Find where the given text appears and provide that cell's center as (X, Y) coordinate. 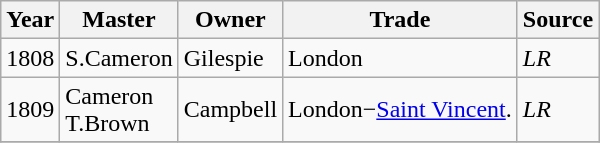
Gilespie (230, 58)
London (400, 58)
Owner (230, 20)
1808 (30, 58)
Master (119, 20)
CameronT.Brown (119, 110)
Source (558, 20)
Trade (400, 20)
Year (30, 20)
Campbell (230, 110)
1809 (30, 110)
London−Saint Vincent. (400, 110)
S.Cameron (119, 58)
